Detect which cell encompasses the target text, then output its (x, y) center coordinate. 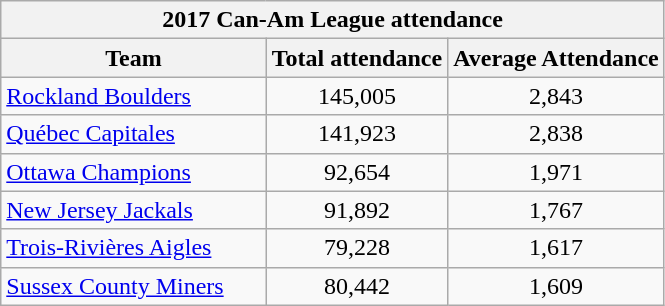
Total attendance (357, 58)
Team (134, 58)
New Jersey Jackals (134, 210)
91,892 (357, 210)
145,005 (357, 96)
1,971 (556, 172)
Ottawa Champions (134, 172)
Average Attendance (556, 58)
141,923 (357, 134)
Sussex County Miners (134, 286)
1,767 (556, 210)
Rockland Boulders (134, 96)
1,609 (556, 286)
1,617 (556, 248)
2,838 (556, 134)
80,442 (357, 286)
79,228 (357, 248)
2017 Can-Am League attendance (332, 20)
Trois-Rivières Aigles (134, 248)
Québec Capitales (134, 134)
92,654 (357, 172)
2,843 (556, 96)
